Determine the [X, Y] coordinate at the center of the cell enclosing the given text.  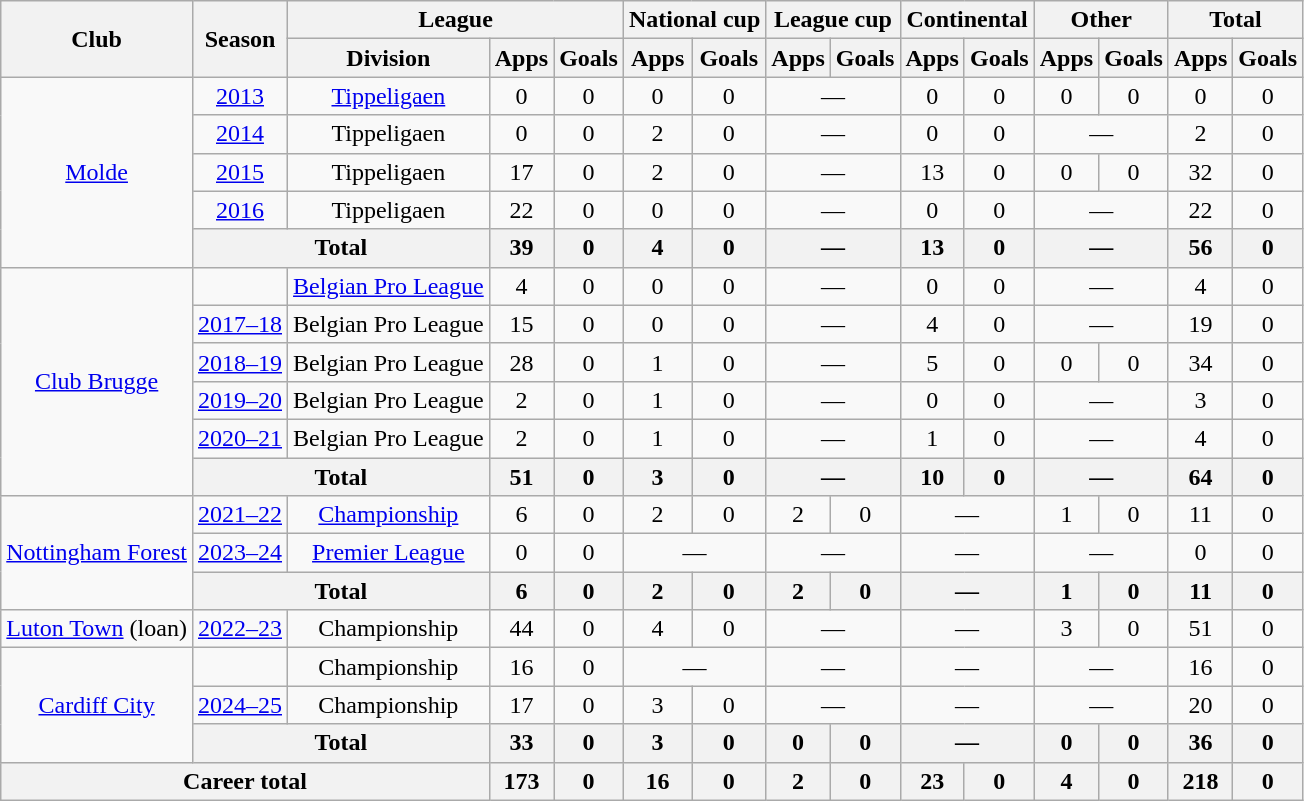
2021–22 [240, 515]
2014 [240, 134]
44 [521, 629]
Cardiff City [97, 705]
2016 [240, 210]
173 [521, 781]
36 [1200, 743]
56 [1200, 248]
Club [97, 39]
32 [1200, 172]
League cup [833, 20]
15 [521, 324]
19 [1200, 324]
64 [1200, 477]
10 [932, 477]
2013 [240, 96]
34 [1200, 362]
Club Brugge [97, 381]
Premier League [389, 553]
5 [932, 362]
39 [521, 248]
2023–24 [240, 553]
Luton Town (loan) [97, 629]
2020–21 [240, 438]
2019–20 [240, 400]
League [456, 20]
2024–25 [240, 705]
Continental [967, 20]
Nottingham Forest [97, 553]
218 [1200, 781]
28 [521, 362]
Season [240, 39]
Other [1101, 20]
Molde [97, 172]
23 [932, 781]
2018–19 [240, 362]
Division [389, 58]
Career total [245, 781]
20 [1200, 705]
2015 [240, 172]
33 [521, 743]
2022–23 [240, 629]
2017–18 [240, 324]
National cup [694, 20]
